Return the [X, Y] coordinate for the center point of the cell that contains the specified text.  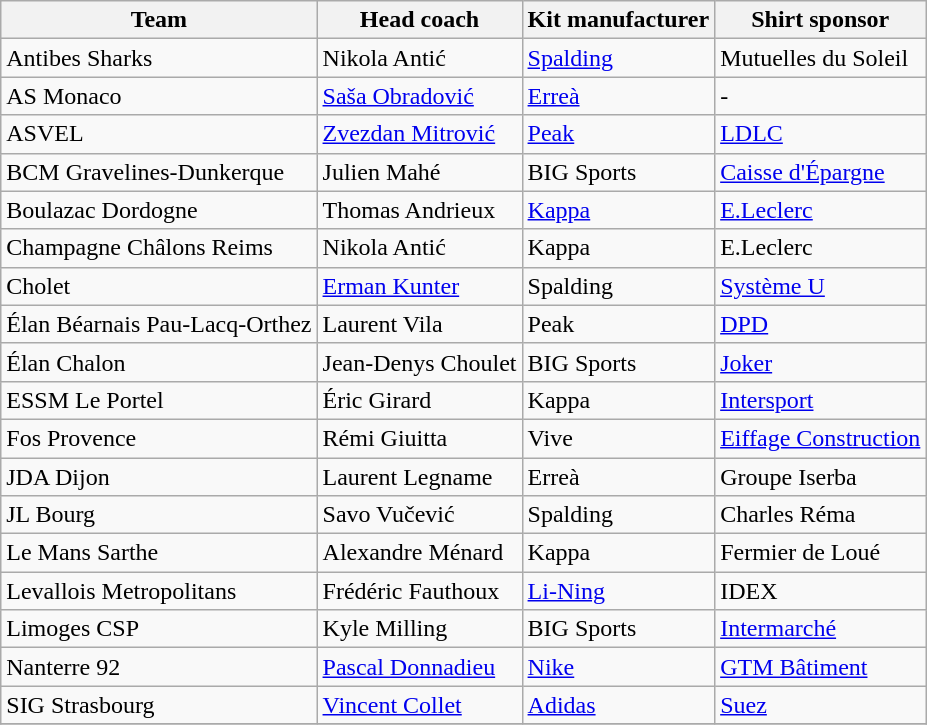
Li-Ning [618, 591]
Élan Chalon [159, 362]
Nanterre 92 [159, 667]
Head coach [420, 20]
Vincent Collet [420, 705]
Vive [618, 438]
Savo Vučević [420, 515]
Intersport [820, 400]
Laurent Vila [420, 324]
Adidas [618, 705]
SIG Strasbourg [159, 705]
Le Mans Sarthe [159, 553]
Fermier de Loué [820, 553]
Frédéric Fauthoux [420, 591]
Rémi Giuitta [420, 438]
Levallois Metropolitans [159, 591]
Antibes Sharks [159, 58]
Saša Obradović [420, 96]
DPD [820, 324]
Champagne Châlons Reims [159, 248]
Kit manufacturer [618, 20]
Éric Girard [420, 400]
Charles Réma [820, 515]
Cholet [159, 286]
Eiffage Construction [820, 438]
Alexandre Ménard [420, 553]
BCM Gravelines-Dunkerque [159, 172]
Intermarché [820, 629]
Thomas Andrieux [420, 210]
LDLC [820, 134]
GTM Bâtiment [820, 667]
Shirt sponsor [820, 20]
AS Monaco [159, 96]
Pascal Donnadieu [420, 667]
ESSM Le Portel [159, 400]
Team [159, 20]
Système U [820, 286]
Kyle Milling [420, 629]
Erman Kunter [420, 286]
Boulazac Dordogne [159, 210]
Nike [618, 667]
Joker [820, 362]
Limoges CSP [159, 629]
Suez [820, 705]
ASVEL [159, 134]
Caisse d'Épargne [820, 172]
- [820, 96]
Jean-Denys Choulet [420, 362]
Mutuelles du Soleil [820, 58]
Laurent Legname [420, 477]
JDA Dijon [159, 477]
Groupe Iserba [820, 477]
Élan Béarnais Pau-Lacq-Orthez [159, 324]
Zvezdan Mitrović [420, 134]
IDEX [820, 591]
JL Bourg [159, 515]
Fos Provence [159, 438]
Julien Mahé [420, 172]
